Provide the (x, y) coordinate of the cell's center where the given text is located.  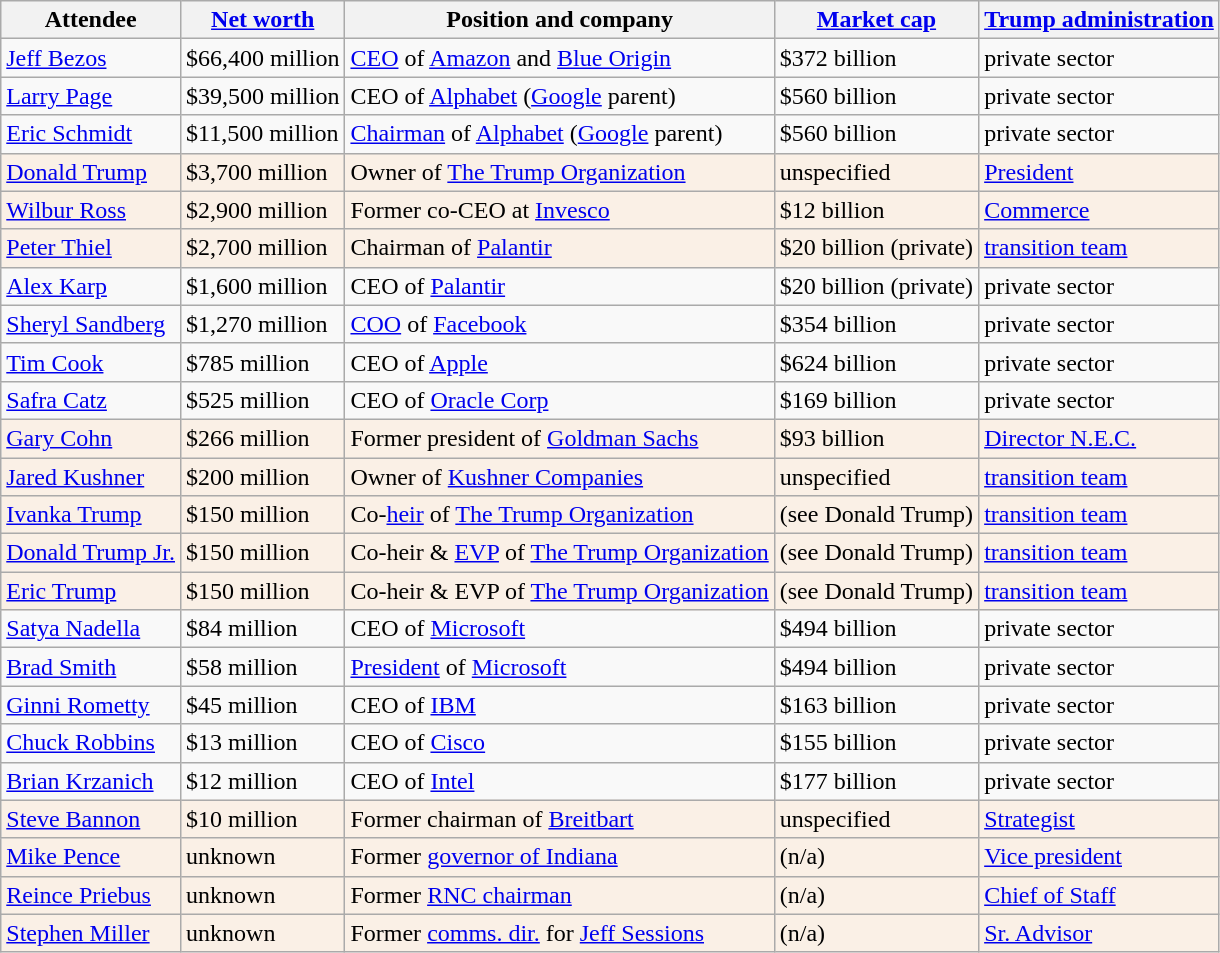
Reince Priebus (91, 895)
$13 million (263, 743)
President (1100, 172)
$39,500 million (263, 96)
Market cap (876, 20)
Sheryl Sandberg (91, 324)
$200 million (263, 477)
CEO of Palantir (560, 286)
Chuck Robbins (91, 743)
Co-heir of The Trump Organization (560, 515)
Former chairman of Breitbart (560, 819)
Former governor of Indiana (560, 857)
Vice president (1100, 857)
Position and company (560, 20)
$525 million (263, 400)
Attendee (91, 20)
$155 billion (876, 743)
Net worth (263, 20)
$2,700 million (263, 248)
$1,270 million (263, 324)
$3,700 million (263, 172)
$11,500 million (263, 134)
$58 million (263, 667)
$354 billion (876, 324)
$163 billion (876, 705)
Tim Cook (91, 362)
COO of Facebook (560, 324)
Larry Page (91, 96)
CEO of Oracle Corp (560, 400)
$84 million (263, 629)
Sr. Advisor (1100, 933)
Steve Bannon (91, 819)
Eric Trump (91, 591)
Mike Pence (91, 857)
$45 million (263, 705)
Satya Nadella (91, 629)
Wilbur Ross (91, 210)
Former president of Goldman Sachs (560, 438)
Brian Krzanich (91, 781)
President of Microsoft (560, 667)
Safra Catz (91, 400)
Ivanka Trump (91, 515)
Strategist (1100, 819)
Former co-CEO at Invesco (560, 210)
$2,900 million (263, 210)
$12 million (263, 781)
Owner of Kushner Companies (560, 477)
Donald Trump (91, 172)
Commerce (1100, 210)
CEO of Cisco (560, 743)
Trump administration (1100, 20)
Chief of Staff (1100, 895)
$372 billion (876, 58)
Eric Schmidt (91, 134)
CEO of Apple (560, 362)
Ginni Rometty (91, 705)
CEO of Amazon and Blue Origin (560, 58)
$177 billion (876, 781)
Peter Thiel (91, 248)
CEO of Microsoft (560, 629)
$1,600 million (263, 286)
$12 billion (876, 210)
Former comms. dir. for Jeff Sessions (560, 933)
CEO of IBM (560, 705)
CEO of Alphabet (Google parent) (560, 96)
$66,400 million (263, 58)
$624 billion (876, 362)
Director N.E.C. (1100, 438)
Owner of The Trump Organization (560, 172)
$266 million (263, 438)
Alex Karp (91, 286)
$169 billion (876, 400)
$93 billion (876, 438)
Stephen Miller (91, 933)
Former RNC chairman (560, 895)
Jared Kushner (91, 477)
CEO of Intel (560, 781)
Chairman of Alphabet (Google parent) (560, 134)
Jeff Bezos (91, 58)
$10 million (263, 819)
Gary Cohn (91, 438)
$785 million (263, 362)
Donald Trump Jr. (91, 553)
Brad Smith (91, 667)
Chairman of Palantir (560, 248)
